Scan for the cell matching the given text and deliver its [X, Y] coordinate at center. 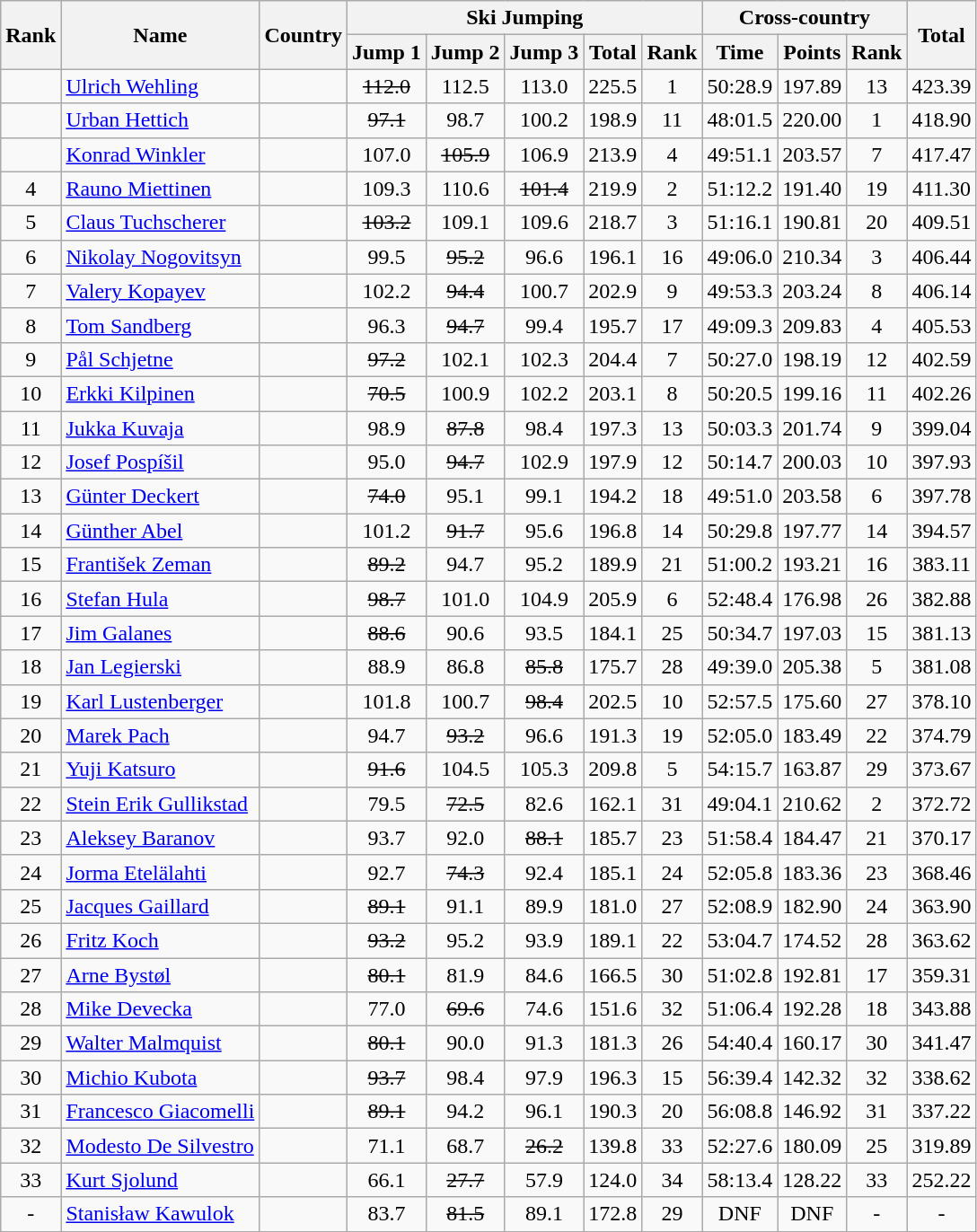
109.6 [544, 223]
405.53 [941, 325]
50:29.8 [740, 531]
105.3 [544, 770]
107.0 [387, 154]
100.2 [544, 120]
219.9 [612, 189]
51:00.2 [740, 565]
205.9 [612, 599]
101.8 [387, 701]
202.5 [612, 701]
337.22 [941, 1112]
50:28.9 [740, 86]
Cross-country [805, 18]
174.52 [812, 940]
Urban Hettich [160, 120]
190.3 [612, 1112]
180.09 [812, 1146]
Yuji Katsuro [160, 770]
101.2 [387, 531]
82.6 [544, 804]
88.1 [544, 838]
58:13.4 [740, 1180]
198.19 [812, 359]
Points [812, 52]
49:04.1 [740, 804]
51:02.8 [740, 974]
205.38 [812, 667]
49:06.0 [740, 257]
196.8 [612, 531]
51:06.4 [740, 1009]
97.2 [387, 359]
26.2 [544, 1146]
417.47 [941, 154]
101.4 [544, 189]
166.5 [612, 974]
98.9 [387, 428]
50:34.7 [740, 633]
Erkki Kilpinen [160, 393]
27.7 [465, 1180]
Name [160, 35]
Tom Sandberg [160, 325]
184.47 [812, 838]
338.62 [941, 1078]
74.0 [387, 497]
91.6 [387, 770]
91.7 [465, 531]
402.26 [941, 393]
84.6 [544, 974]
71.1 [387, 1146]
Günter Deckert [160, 497]
94.4 [465, 291]
53:04.7 [740, 940]
146.92 [812, 1112]
183.36 [812, 872]
Jump 2 [465, 52]
56:39.4 [740, 1078]
196.1 [612, 257]
202.9 [612, 291]
Mike Devecka [160, 1009]
182.90 [812, 906]
Jacques Gaillard [160, 906]
370.17 [941, 838]
57.9 [544, 1180]
109.1 [465, 223]
382.88 [941, 599]
319.89 [941, 1146]
69.6 [465, 1009]
423.39 [941, 86]
68.7 [465, 1146]
183.49 [812, 735]
92.7 [387, 872]
373.67 [941, 770]
102.9 [544, 462]
151.6 [612, 1009]
Stein Erik Gullikstad [160, 804]
Rauno Miettinen [160, 189]
106.9 [544, 154]
Country [304, 35]
86.8 [465, 667]
89.9 [544, 906]
Jump 1 [387, 52]
378.10 [941, 701]
Stefan Hula [160, 599]
195.7 [612, 325]
203.1 [612, 393]
374.79 [941, 735]
96.3 [387, 325]
92.4 [544, 872]
160.17 [812, 1043]
88.6 [387, 633]
112.5 [465, 86]
185.7 [612, 838]
88.9 [387, 667]
49:51.0 [740, 497]
204.4 [612, 359]
198.9 [612, 120]
394.57 [941, 531]
51:12.2 [740, 189]
Ulrich Wehling [160, 86]
210.62 [812, 804]
95.0 [387, 462]
363.90 [941, 906]
52:48.4 [740, 599]
Josef Pospíšil [160, 462]
203.57 [812, 154]
Jan Legierski [160, 667]
175.60 [812, 701]
341.47 [941, 1043]
81.9 [465, 974]
70.5 [387, 393]
406.14 [941, 291]
54:40.4 [740, 1043]
74.3 [465, 872]
185.1 [612, 872]
109.3 [387, 189]
190.81 [812, 223]
97.1 [387, 120]
402.59 [941, 359]
192.81 [812, 974]
49:09.3 [740, 325]
418.90 [941, 120]
74.6 [544, 1009]
112.0 [387, 86]
189.9 [612, 565]
95.1 [465, 497]
184.1 [612, 633]
189.1 [612, 940]
363.62 [941, 940]
50:20.5 [740, 393]
František Zeman [160, 565]
Kurt Sjolund [160, 1180]
200.03 [812, 462]
56:08.8 [740, 1112]
Karl Lustenberger [160, 701]
91.1 [465, 906]
181.0 [612, 906]
210.34 [812, 257]
197.3 [612, 428]
406.44 [941, 257]
49:51.1 [740, 154]
104.5 [465, 770]
101.0 [465, 599]
Günther Abel [160, 531]
Pål Schjetne [160, 359]
192.28 [812, 1009]
50:14.7 [740, 462]
203.24 [812, 291]
52:27.6 [740, 1146]
409.51 [941, 223]
87.8 [465, 428]
196.3 [612, 1078]
51:58.4 [740, 838]
Marek Pach [160, 735]
Konrad Winkler [160, 154]
Aleksey Baranov [160, 838]
92.0 [465, 838]
113.0 [544, 86]
Francesco Giacomelli [160, 1112]
51:16.1 [740, 223]
104.9 [544, 599]
54:15.7 [740, 770]
191.3 [612, 735]
94.2 [465, 1112]
252.22 [941, 1180]
Arne Bystøl [160, 974]
93.5 [544, 633]
381.13 [941, 633]
128.22 [812, 1180]
197.77 [812, 531]
52:05.8 [740, 872]
368.46 [941, 872]
100.9 [465, 393]
381.08 [941, 667]
96.1 [544, 1112]
163.87 [812, 770]
34 [672, 1180]
176.98 [812, 599]
85.8 [544, 667]
213.9 [612, 154]
Time [740, 52]
83.7 [387, 1214]
209.8 [612, 770]
343.88 [941, 1009]
172.8 [612, 1214]
93.9 [544, 940]
201.74 [812, 428]
72.5 [465, 804]
90.6 [465, 633]
383.11 [941, 565]
52:08.9 [740, 906]
49:53.3 [740, 291]
77.0 [387, 1009]
124.0 [612, 1180]
197.03 [812, 633]
Valery Kopayev [160, 291]
52:57.5 [740, 701]
91.3 [544, 1043]
191.40 [812, 189]
79.5 [387, 804]
99.4 [544, 325]
181.3 [612, 1043]
102.3 [544, 359]
209.83 [812, 325]
399.04 [941, 428]
Claus Tuchscherer [160, 223]
90.0 [465, 1043]
Jim Galanes [160, 633]
Nikolay Nogovitsyn [160, 257]
97.9 [544, 1078]
218.7 [612, 223]
50:27.0 [740, 359]
Walter Malmquist [160, 1043]
Michio Kubota [160, 1078]
193.21 [812, 565]
175.7 [612, 667]
397.93 [941, 462]
203.58 [812, 497]
162.1 [612, 804]
Ski Jumping [524, 18]
110.6 [465, 189]
197.9 [612, 462]
142.32 [812, 1078]
225.5 [612, 86]
103.2 [387, 223]
49:39.0 [740, 667]
99.1 [544, 497]
52:05.0 [740, 735]
105.9 [465, 154]
81.5 [465, 1214]
Fritz Koch [160, 940]
Jorma Etelälahti [160, 872]
359.31 [941, 974]
Jukka Kuvaja [160, 428]
Jump 3 [544, 52]
197.89 [812, 86]
95.6 [544, 531]
199.16 [812, 393]
220.00 [812, 120]
397.78 [941, 497]
Modesto De Silvestro [160, 1146]
194.2 [612, 497]
139.8 [612, 1146]
50:03.3 [740, 428]
48:01.5 [740, 120]
102.1 [465, 359]
Stanisław Kawulok [160, 1214]
411.30 [941, 189]
89.2 [387, 565]
66.1 [387, 1180]
372.72 [941, 804]
99.5 [387, 257]
